Identify which cell holds the provided text, then report its (x, y) central coordinate. 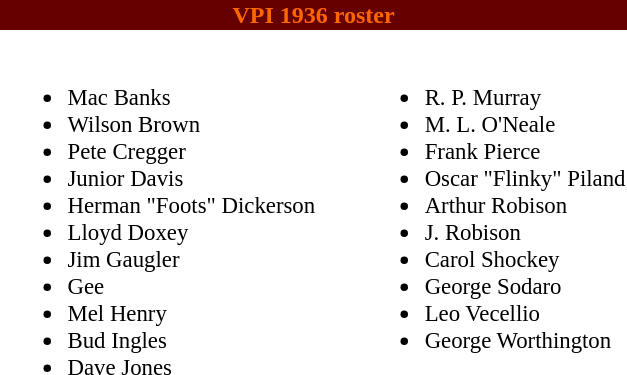
VPI 1936 roster (314, 15)
